Return the [x, y] coordinate for the center point of the cell that contains the specified text.  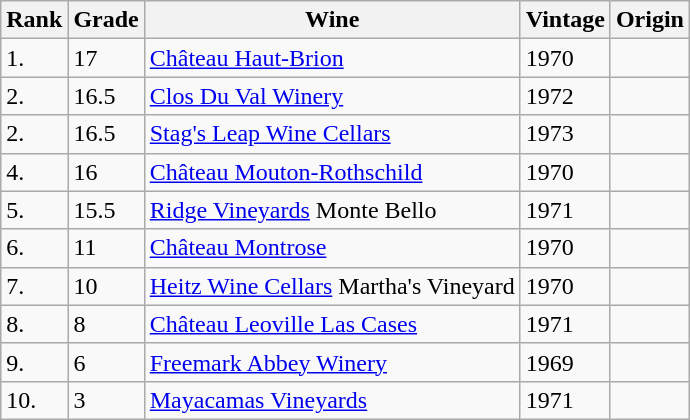
6. [34, 248]
17 [106, 58]
Château Mouton-Rothschild [332, 172]
1. [34, 58]
15.5 [106, 210]
1969 [565, 362]
8 [106, 324]
1973 [565, 134]
5. [34, 210]
Stag's Leap Wine Cellars [332, 134]
16 [106, 172]
Château Haut-Brion [332, 58]
Ridge Vineyards Monte Bello [332, 210]
10. [34, 400]
4. [34, 172]
Grade [106, 20]
Wine [332, 20]
Heitz Wine Cellars Martha's Vineyard [332, 286]
6 [106, 362]
Vintage [565, 20]
Origin [650, 20]
1972 [565, 96]
Clos Du Val Winery [332, 96]
Rank [34, 20]
8. [34, 324]
10 [106, 286]
Château Montrose [332, 248]
Freemark Abbey Winery [332, 362]
Mayacamas Vineyards [332, 400]
3 [106, 400]
9. [34, 362]
Château Leoville Las Cases [332, 324]
11 [106, 248]
7. [34, 286]
